Provide the [x, y] coordinate of the cell's center where the given text is located.  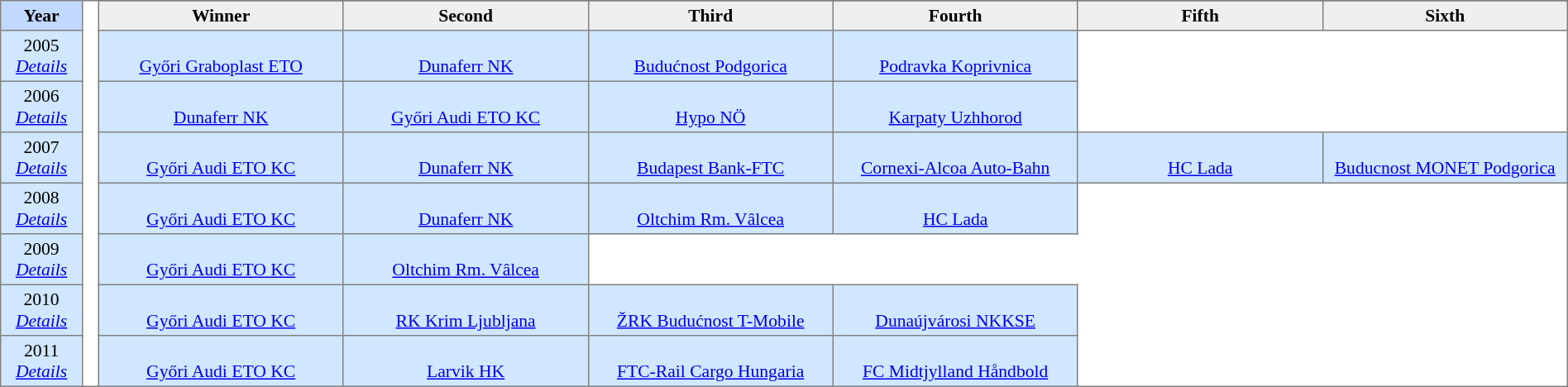
Larvik HK [466, 361]
RK Krim Ljubljana [466, 310]
Dunaújvárosi NKKSE [955, 310]
Fifth [1200, 16]
FC Midtjylland Håndbold [955, 361]
Podravka Koprivnica [955, 56]
FTC-Rail Cargo Hungaria [710, 361]
2009 Details [41, 260]
2008 Details [41, 208]
Cornexi-Alcoa Auto-Bahn [955, 158]
Győri Graboplast ETO [221, 56]
Third [710, 16]
2010 Details [41, 310]
2011 Details [41, 361]
2005 Details [41, 56]
Sixth [1445, 16]
Year [41, 16]
Karpaty Uzhhorod [955, 107]
2007 Details [41, 158]
Fourth [955, 16]
2006 Details [41, 107]
ŽRK Budućnost T-Mobile [710, 310]
Budućnost Podgorica [710, 56]
Hypo NÖ [710, 107]
Buducnost MONET Podgorica [1445, 158]
Second [466, 16]
Winner [221, 16]
Budapest Bank-FTC [710, 158]
